Determine the [x, y] coordinate at the center of the cell enclosing the given text.  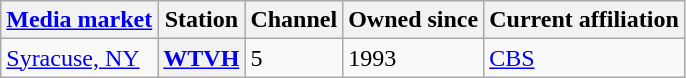
Owned since [414, 20]
Channel [294, 20]
CBS [584, 58]
5 [294, 58]
WTVH [202, 58]
Station [202, 20]
Current affiliation [584, 20]
1993 [414, 58]
Syracuse, NY [80, 58]
Media market [80, 20]
